Locate the cell with the specified text and output its [x, y] center coordinate. 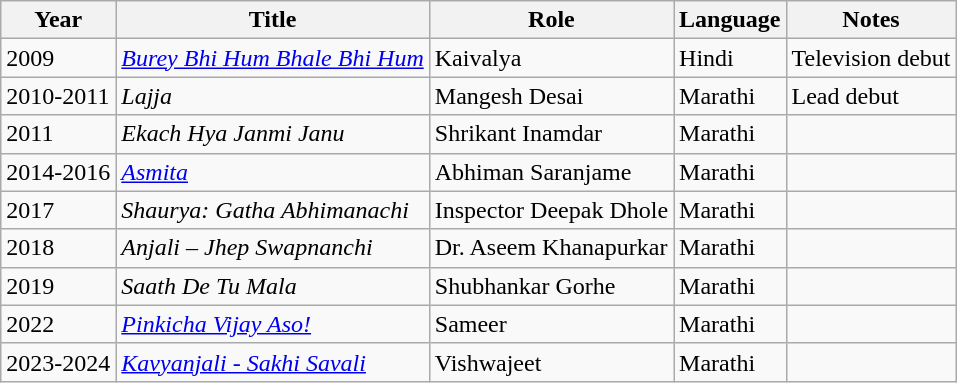
Ekach Hya Janmi Janu [272, 134]
Sameer [551, 324]
Asmita [272, 172]
Year [58, 20]
Anjali – Jhep Swapnanchi [272, 248]
2014-2016 [58, 172]
Shrikant Inamdar [551, 134]
Lead debut [871, 96]
Kaivalya [551, 58]
Burey Bhi Hum Bhale Bhi Hum [272, 58]
Kavyanjali - Sakhi Savali [272, 362]
Lajja [272, 96]
2009 [58, 58]
Shubhankar Gorhe [551, 286]
Role [551, 20]
2023-2024 [58, 362]
Title [272, 20]
2018 [58, 248]
2022 [58, 324]
Mangesh Desai [551, 96]
Shaurya: Gatha Abhimanachi [272, 210]
2011 [58, 134]
2019 [58, 286]
Dr. Aseem Khanapurkar [551, 248]
Abhiman Saranjame [551, 172]
2017 [58, 210]
Hindi [730, 58]
Vishwajeet [551, 362]
Television debut [871, 58]
Pinkicha Vijay Aso! [272, 324]
2010-2011 [58, 96]
Notes [871, 20]
Inspector Deepak Dhole [551, 210]
Saath De Tu Mala [272, 286]
Language [730, 20]
